Return the [X, Y] coordinate for the center point of the cell that contains the specified text.  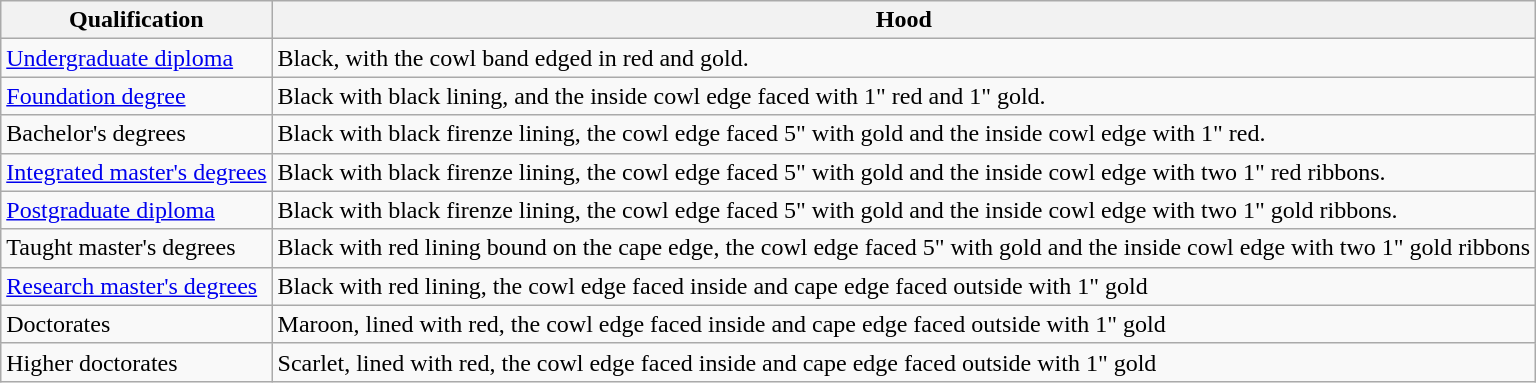
Black with black firenze lining, the cowl edge faced 5" with gold and the inside cowl edge with two 1" gold ribbons. [904, 210]
Maroon, lined with red, the cowl edge faced inside and cape edge faced outside with 1" gold [904, 324]
Black with black firenze lining, the cowl edge faced 5" with gold and the inside cowl edge with 1" red. [904, 134]
Black with red lining, the cowl edge faced inside and cape edge faced outside with 1" gold [904, 286]
Black, with the cowl band edged in red and gold. [904, 58]
Qualification [136, 20]
Postgraduate diploma [136, 210]
Foundation degree [136, 96]
Black with red lining bound on the cape edge, the cowl edge faced 5" with gold and the inside cowl edge with two 1" gold ribbons [904, 248]
Hood [904, 20]
Bachelor's degrees [136, 134]
Black with black firenze lining, the cowl edge faced 5" with gold and the inside cowl edge with two 1" red ribbons. [904, 172]
Integrated master's degrees [136, 172]
Undergraduate diploma [136, 58]
Higher doctorates [136, 362]
Research master's degrees [136, 286]
Black with black lining, and the inside cowl edge faced with 1" red and 1" gold. [904, 96]
Scarlet, lined with red, the cowl edge faced inside and cape edge faced outside with 1" gold [904, 362]
Taught master's degrees [136, 248]
Doctorates [136, 324]
